For the text-containing cell, return its midpoint in [x, y] coordinate format. 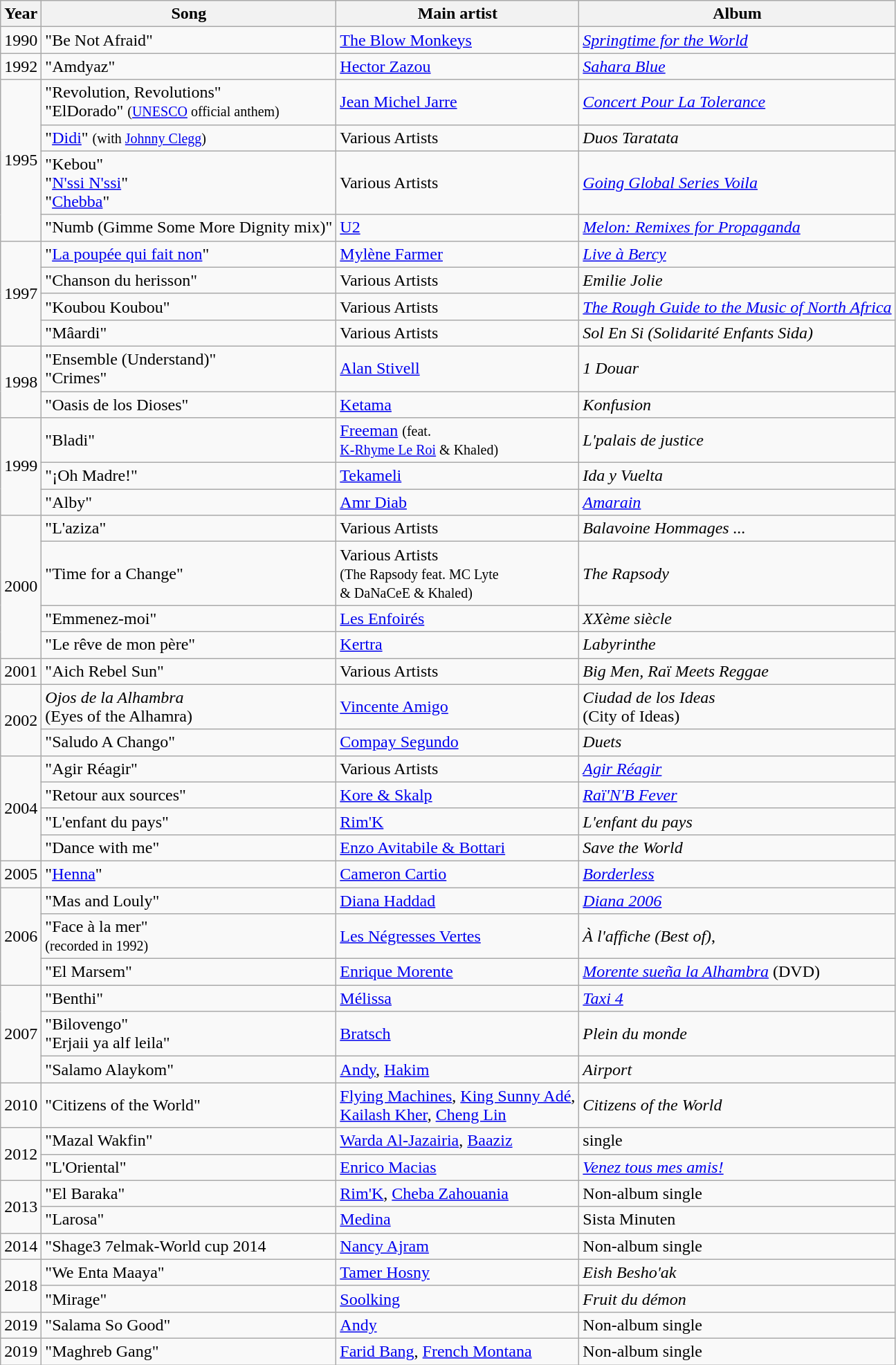
1 Douar [738, 368]
Plein du monde [738, 1034]
"El Marsem" [189, 972]
Ciudad de los Ideas (City of Ideas) [738, 707]
Duets [738, 742]
Borderless [738, 874]
Live à Bercy [738, 254]
Raï'N'B Fever [738, 795]
2004 [21, 808]
2007 [21, 1034]
U2 [458, 228]
Sol En Si (Solidarité Enfants Sida) [738, 333]
Enrico Macias [458, 1167]
XXème siècle [738, 619]
2018 [21, 1285]
Ojos de la Alhambra (Eyes of the Alhamra) [189, 707]
2005 [21, 874]
"Numb (Gimme Some More Dignity mix)" [189, 228]
"Chanson du herisson" [189, 280]
L'enfant du pays [738, 821]
Sista Minuten [738, 1220]
Andy, Hakim [458, 1070]
Various Artists (The Rapsody feat. MC Lyte & DaNaCeE & Khaled) [458, 574]
1998 [21, 382]
"Le rêve de mon père" [189, 645]
À l'affiche (Best of), [738, 937]
The Blow Monkeys [458, 40]
"Didi" (with Johnny Clegg) [189, 138]
Mylène Farmer [458, 254]
"Mâardi" [189, 333]
Warda Al-Jazairia, Baaziz [458, 1141]
Konfusion [738, 405]
"Salamo Alaykom" [189, 1070]
Les Négresses Vertes [458, 937]
"L'aziza" [189, 529]
"Time for a Change" [189, 574]
"Retour aux sources" [189, 795]
Rim'K, Cheba Zahouania [458, 1193]
"Koubou Koubou" [189, 306]
Save the World [738, 848]
Cameron Cartio [458, 874]
Venez tous mes amis! [738, 1167]
1995 [21, 161]
"¡Oh Madre!" [189, 476]
"Dance with me" [189, 848]
"Amdyaz" [189, 66]
"La poupée qui fait non" [189, 254]
Compay Segundo [458, 742]
Duos Taratata [738, 138]
"Mazal Wakfin" [189, 1141]
2006 [21, 935]
"Be Not Afraid" [189, 40]
2002 [21, 720]
Vincente Amigo [458, 707]
Diana Haddad [458, 900]
"Shage3 7elmak-World cup 2014 [189, 1246]
"Kebou" "N'ssi N'ssi" "Chebba" [189, 183]
Springtime for the World [738, 40]
Freeman (feat. K-Rhyme Le Roi & Khaled) [458, 440]
2000 [21, 587]
Song [189, 14]
Amr Diab [458, 502]
Concert Pour La Tolerance [738, 102]
Tekameli [458, 476]
Album [738, 14]
"Mirage" [189, 1299]
Les Enfoirés [458, 619]
1997 [21, 293]
L'palais de justice [738, 440]
"L'Oriental" [189, 1167]
1999 [21, 466]
"Alby" [189, 502]
"Bladi" [189, 440]
"Henna" [189, 874]
Balavoine Hommages ... [738, 529]
Kore & Skalp [458, 795]
Enrique Morente [458, 972]
1992 [21, 66]
Main artist [458, 14]
Agir Réagir [738, 769]
Taxi 4 [738, 998]
"Ensemble (Understand)" "Crimes" [189, 368]
Eish Besho'ak [738, 1272]
Going Global Series Voila [738, 183]
Rim'K [458, 821]
Big Men, Raï Meets Reggae [738, 671]
"L'enfant du pays" [189, 821]
2014 [21, 1246]
Flying Machines, King Sunny Adé, Kailash Kher, Cheng Lin [458, 1106]
Emilie Jolie [738, 280]
2001 [21, 671]
Hector Zazou [458, 66]
Ketama [458, 405]
Citizens of the World [738, 1106]
Alan Stivell [458, 368]
The Rapsody [738, 574]
Bratsch [458, 1034]
Medina [458, 1220]
"Agir Réagir" [189, 769]
"Citizens of the World" [189, 1106]
"Larosa" [189, 1220]
Kertra [458, 645]
single [738, 1141]
Sahara Blue [738, 66]
Soolking [458, 1299]
Labyrinthe [738, 645]
Diana 2006 [738, 900]
Farid Bang, French Montana [458, 1351]
"Aich Rebel Sun" [189, 671]
"We Enta Maaya" [189, 1272]
2013 [21, 1207]
"Bilovengo" "Erjaii ya alf leila" [189, 1034]
Melon: Remixes for Propaganda [738, 228]
Tamer Hosny [458, 1272]
"Salama So Good" [189, 1325]
2010 [21, 1106]
"Oasis de los Dioses" [189, 405]
"Maghreb Gang" [189, 1351]
Enzo Avitabile & Bottari [458, 848]
Year [21, 14]
"Face à la mer" (recorded in 1992) [189, 937]
Morente sueña la Alhambra (DVD) [738, 972]
Airport [738, 1070]
Fruit du démon [738, 1299]
Jean Michel Jarre [458, 102]
The Rough Guide to the Music of North Africa [738, 306]
Andy [458, 1325]
"Emmenez-moi" [189, 619]
"Saludo A Chango" [189, 742]
Ida y Vuelta [738, 476]
"Mas and Louly" [189, 900]
Mélissa [458, 998]
1990 [21, 40]
Amarain [738, 502]
2012 [21, 1154]
"Benthi" [189, 998]
Nancy Ajram [458, 1246]
"El Baraka" [189, 1193]
"Revolution, Revolutions" "ElDorado" (UNESCO official anthem) [189, 102]
